Locate the cell with the specified text and output its (x, y) center coordinate. 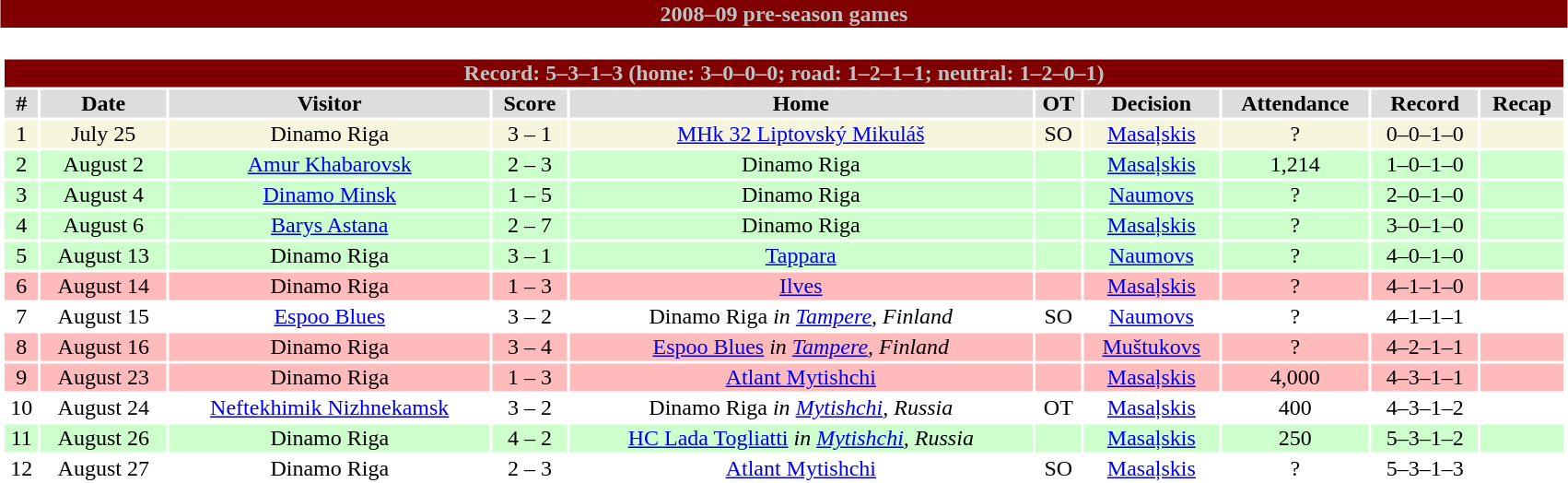
HC Lada Togliatti in Mytishchi, Russia (802, 438)
6 (21, 287)
Record: 5–3–1–3 (home: 3–0–0–0; road: 1–2–1–1; neutral: 1–2–0–1) (783, 73)
August 2 (103, 165)
Attendance (1295, 104)
July 25 (103, 134)
3–0–1–0 (1425, 226)
August 26 (103, 438)
# (21, 104)
4–3–1–2 (1425, 408)
Espoo Blues in Tampere, Finland (802, 348)
August 15 (103, 316)
400 (1295, 408)
Espoo Blues (330, 316)
5–3–1–2 (1425, 438)
Muštukovs (1152, 348)
Ilves (802, 287)
7 (21, 316)
250 (1295, 438)
Barys Astana (330, 226)
4–0–1–0 (1425, 255)
3 (21, 194)
August 13 (103, 255)
August 6 (103, 226)
Amur Khabarovsk (330, 165)
Score (530, 104)
Visitor (330, 104)
August 14 (103, 287)
Neftekhimik Nizhnekamsk (330, 408)
5 (21, 255)
August 4 (103, 194)
Dinamo Minsk (330, 194)
Tappara (802, 255)
0–0–1–0 (1425, 134)
4–3–1–1 (1425, 377)
1 – 5 (530, 194)
4–1–1–1 (1425, 316)
10 (21, 408)
4 (21, 226)
2–0–1–0 (1425, 194)
Date (103, 104)
4–1–1–0 (1425, 287)
August 16 (103, 348)
2 – 7 (530, 226)
Dinamo Riga in Mytishchi, Russia (802, 408)
3 – 4 (530, 348)
12 (21, 469)
2 (21, 165)
1–0–1–0 (1425, 165)
Recap (1522, 104)
Dinamo Riga in Tampere, Finland (802, 316)
11 (21, 438)
MHk 32 Liptovský Mikuláš (802, 134)
Decision (1152, 104)
Home (802, 104)
1,214 (1295, 165)
1 (21, 134)
August 27 (103, 469)
Record (1425, 104)
4–2–1–1 (1425, 348)
5–3–1–3 (1425, 469)
2008–09 pre-season games (784, 14)
8 (21, 348)
4,000 (1295, 377)
August 24 (103, 408)
August 23 (103, 377)
4 – 2 (530, 438)
9 (21, 377)
